Pinpoint the cell where the given text exists, returning its (X, Y) midpoint coordinate. 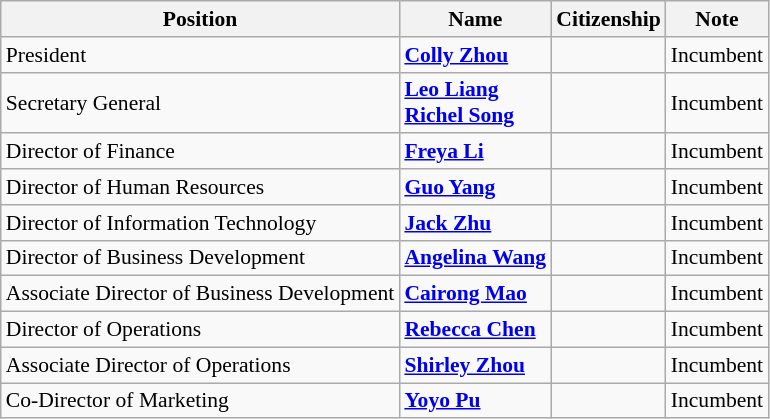
Secretary General (200, 102)
Director of Human Resources (200, 187)
Associate Director of Operations (200, 365)
Angelina Wang (475, 258)
Position (200, 19)
Leo LiangRichel Song (475, 102)
Freya Li (475, 152)
Colly Zhou (475, 55)
Director of Operations (200, 330)
Jack Zhu (475, 223)
Guo Yang (475, 187)
Director of Finance (200, 152)
Name (475, 19)
President (200, 55)
Rebecca Chen (475, 330)
Citizenship (608, 19)
Yoyo Pu (475, 401)
Shirley Zhou (475, 365)
Director of Information Technology (200, 223)
Associate Director of Business Development (200, 294)
Director of Business Development (200, 258)
Note (717, 19)
Co-Director of Marketing (200, 401)
Cairong Mao (475, 294)
